Identify which cell holds the provided text, then report its (x, y) central coordinate. 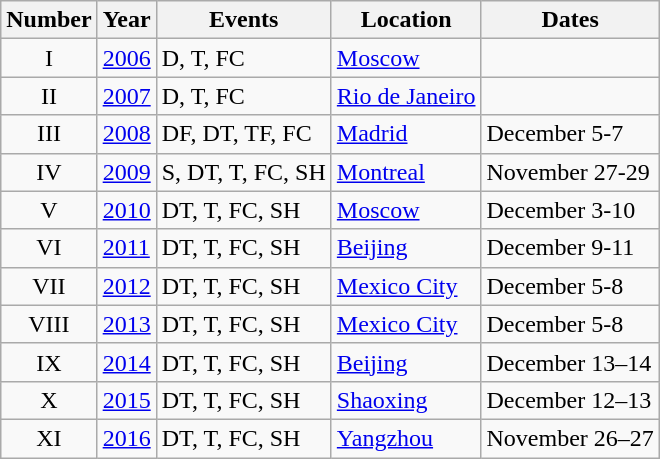
Rio de Janeiro (406, 96)
IV (49, 172)
2014 (126, 362)
December 9-11 (570, 248)
IX (49, 362)
Shaoxing (406, 400)
Yangzhou (406, 438)
2007 (126, 96)
December 13–14 (570, 362)
VII (49, 286)
Location (406, 20)
VI (49, 248)
Dates (570, 20)
Year (126, 20)
Events (244, 20)
X (49, 400)
III (49, 134)
2009 (126, 172)
December 3-10 (570, 210)
V (49, 210)
S, DT, T, FC, SH (244, 172)
December 5-7 (570, 134)
2010 (126, 210)
December 12–13 (570, 400)
Number (49, 20)
VIII (49, 324)
2015 (126, 400)
2016 (126, 438)
I (49, 58)
Montreal (406, 172)
II (49, 96)
Madrid (406, 134)
DF, DT, TF, FC (244, 134)
2012 (126, 286)
2008 (126, 134)
November 27-29 (570, 172)
November 26–27 (570, 438)
2013 (126, 324)
XI (49, 438)
2011 (126, 248)
2006 (126, 58)
